From the cell containing the given text, extract its center point as (x, y) coordinate. 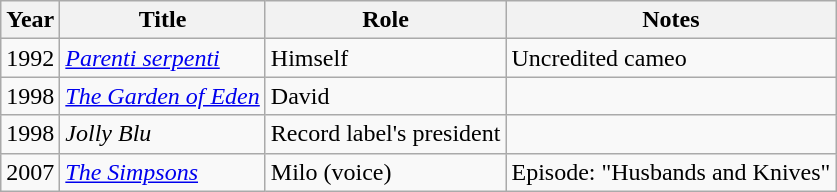
Uncredited cameo (671, 58)
Title (162, 20)
Role (386, 20)
Record label's president (386, 134)
2007 (30, 172)
Episode: "Husbands and Knives" (671, 172)
Milo (voice) (386, 172)
The Garden of Eden (162, 96)
The Simpsons (162, 172)
1992 (30, 58)
Parenti serpenti (162, 58)
Jolly Blu (162, 134)
Himself (386, 58)
David (386, 96)
Notes (671, 20)
Year (30, 20)
